Output the (x, y) coordinate of the center of the cell containing the given text.  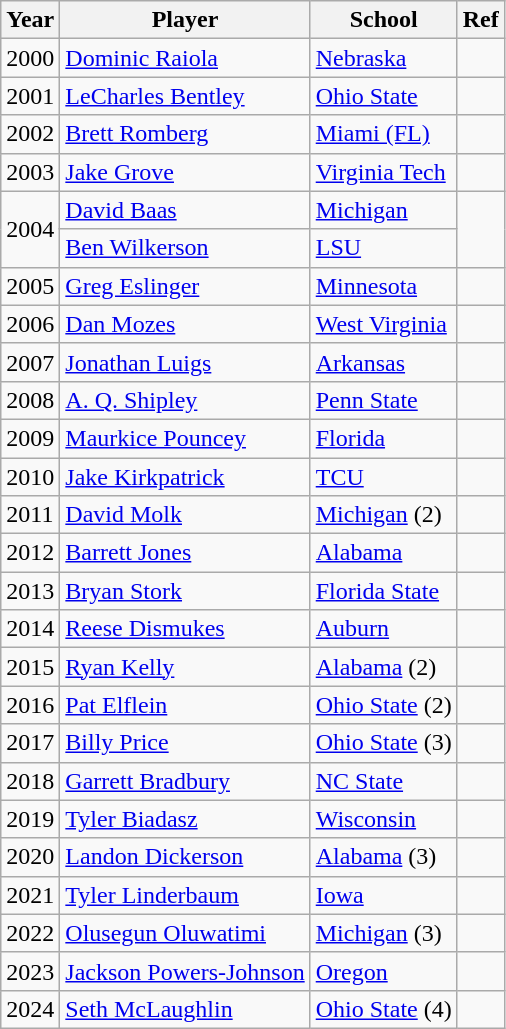
2012 (30, 553)
2010 (30, 477)
2017 (30, 743)
Penn State (384, 400)
2015 (30, 667)
TCU (384, 477)
2002 (30, 134)
2011 (30, 515)
David Molk (185, 515)
2019 (30, 819)
Iowa (384, 895)
2021 (30, 895)
Jake Grove (185, 172)
Alabama (3) (384, 857)
Minnesota (384, 286)
Jake Kirkpatrick (185, 477)
Nebraska (384, 58)
2004 (30, 229)
Wisconsin (384, 819)
Miami (FL) (384, 134)
Ohio State (4) (384, 1009)
Michigan (2) (384, 515)
2014 (30, 629)
Landon Dickerson (185, 857)
LeCharles Bentley (185, 96)
Alabama (384, 553)
Florida (384, 438)
Alabama (2) (384, 667)
2016 (30, 705)
Jonathan Luigs (185, 362)
2013 (30, 591)
Ohio State (2) (384, 705)
Ben Wilkerson (185, 248)
Bryan Stork (185, 591)
Olusegun Oluwatimi (185, 933)
NC State (384, 781)
Michigan (3) (384, 933)
2018 (30, 781)
2006 (30, 324)
Tyler Linderbaum (185, 895)
2005 (30, 286)
2024 (30, 1009)
2020 (30, 857)
2009 (30, 438)
2022 (30, 933)
Seth McLaughlin (185, 1009)
Reese Dismukes (185, 629)
Auburn (384, 629)
Year (30, 20)
Ref (480, 20)
Maurkice Pouncey (185, 438)
2008 (30, 400)
Arkansas (384, 362)
Florida State (384, 591)
Billy Price (185, 743)
Pat Elflein (185, 705)
Garrett Bradbury (185, 781)
A. Q. Shipley (185, 400)
Ohio State (3) (384, 743)
West Virginia (384, 324)
LSU (384, 248)
Dominic Raiola (185, 58)
Brett Romberg (185, 134)
David Baas (185, 210)
Dan Mozes (185, 324)
Tyler Biadasz (185, 819)
Michigan (384, 210)
Ohio State (384, 96)
2001 (30, 96)
Ryan Kelly (185, 667)
Player (185, 20)
2023 (30, 971)
Virginia Tech (384, 172)
Oregon (384, 971)
2003 (30, 172)
School (384, 20)
Barrett Jones (185, 553)
Jackson Powers-Johnson (185, 971)
2000 (30, 58)
Greg Eslinger (185, 286)
2007 (30, 362)
